For the text-containing cell, return its midpoint in (X, Y) coordinate format. 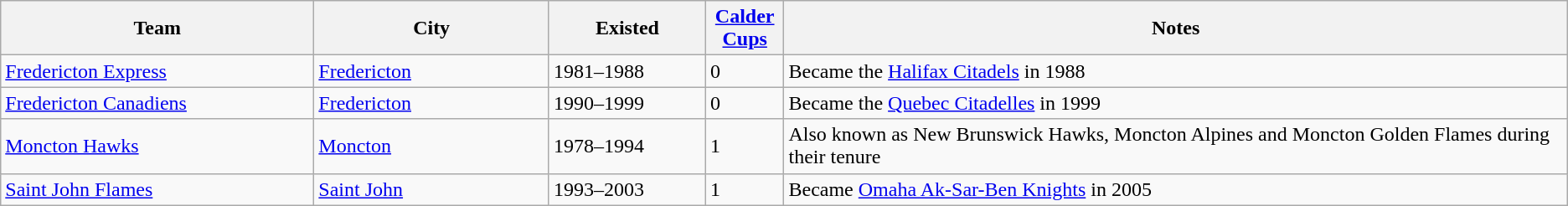
Became Omaha Ak-Sar-Ben Knights in 2005 (1176, 189)
Saint John Flames (157, 189)
Fredericton Canadiens (157, 103)
Team (157, 28)
City (432, 28)
Became the Halifax Citadels in 1988 (1176, 71)
Fredericton Express (157, 71)
Also known as New Brunswick Hawks, Moncton Alpines and Moncton Golden Flames during their tenure (1176, 146)
Calder Cups (745, 28)
1978–1994 (627, 146)
1981–1988 (627, 71)
Became the Quebec Citadelles in 1999 (1176, 103)
Moncton (432, 146)
Notes (1176, 28)
1990–1999 (627, 103)
Saint John (432, 189)
Moncton Hawks (157, 146)
Existed (627, 28)
1993–2003 (627, 189)
